Search for the cell housing the specified text and yield its [x, y] center coordinate. 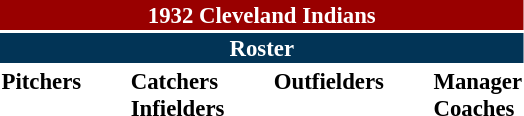
1932 Cleveland Indians [262, 15]
Roster [262, 48]
